Capture the cell that displays the provided text and extract its [x, y] central coordinate. 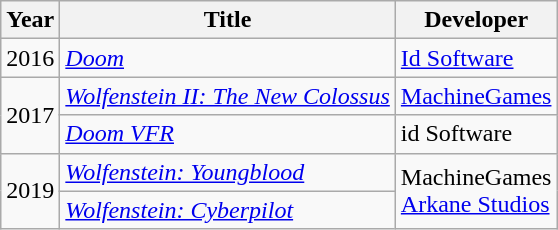
Year [30, 20]
Id Software [476, 58]
id Software [476, 134]
2016 [30, 58]
2019 [30, 191]
Wolfenstein: Youngblood [228, 172]
Wolfenstein II: The New Colossus [228, 96]
Doom VFR [228, 134]
MachineGamesArkane Studios [476, 191]
MachineGames [476, 96]
Wolfenstein: Cyberpilot [228, 210]
Title [228, 20]
Doom [228, 58]
Developer [476, 20]
2017 [30, 115]
